Extract the [x, y] coordinate from the center of the cell holding the provided text.  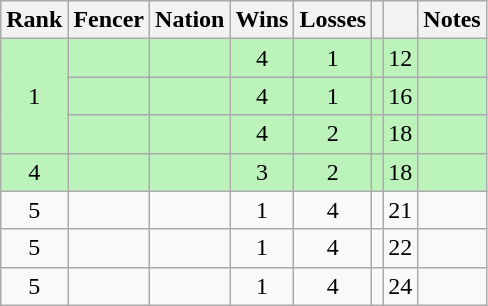
Wins [262, 20]
Notes [452, 20]
21 [400, 210]
Nation [190, 20]
24 [400, 286]
22 [400, 248]
Fencer [109, 20]
16 [400, 96]
12 [400, 58]
3 [262, 172]
Losses [333, 20]
Rank [34, 20]
